Search for the cell housing the specified text and yield its (x, y) center coordinate. 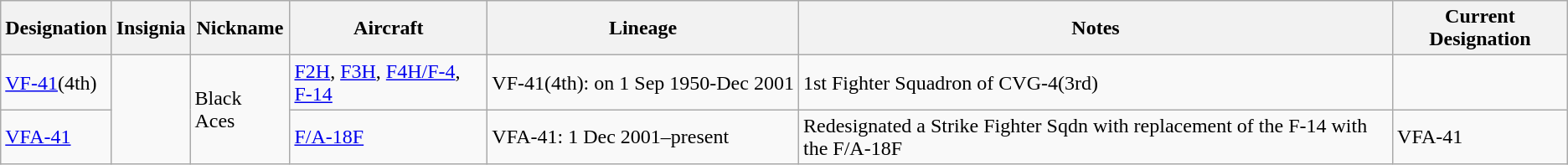
F/A-18F (389, 137)
VFA-41: 1 Dec 2001–present (643, 137)
VF-41(4th) (56, 82)
Lineage (643, 28)
Aircraft (389, 28)
Nickname (240, 28)
1st Fighter Squadron of CVG-4(3rd) (1096, 82)
Current Designation (1481, 28)
F2H, F3H, F4H/F-4, F-14 (389, 82)
Notes (1096, 28)
Black Aces (240, 110)
Insignia (151, 28)
VF-41(4th): on 1 Sep 1950-Dec 2001 (643, 82)
Designation (56, 28)
Redesignated a Strike Fighter Sqdn with replacement of the F-14 with the F/A-18F (1096, 137)
